From the cell containing the given text, extract its center point as [X, Y] coordinate. 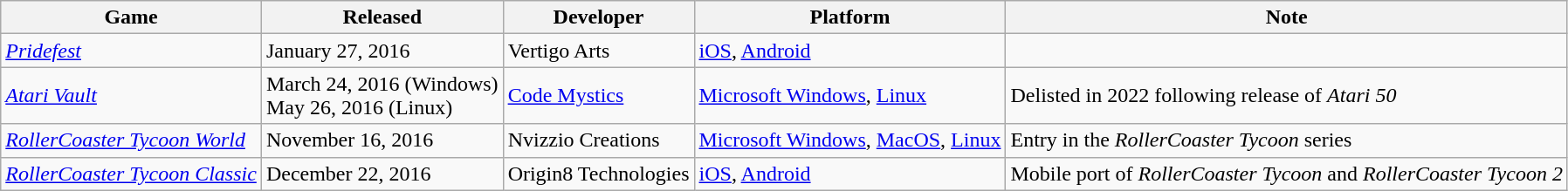
January 27, 2016 [382, 51]
Note [1287, 17]
Origin8 Technologies [599, 174]
Nvizzio Creations [599, 140]
Atari Vault [131, 96]
Released [382, 17]
RollerCoaster Tycoon Classic [131, 174]
Delisted in 2022 following release of Atari 50 [1287, 96]
Pridefest [131, 51]
Game [131, 17]
November 16, 2016 [382, 140]
Platform [850, 17]
December 22, 2016 [382, 174]
Mobile port of RollerCoaster Tycoon and RollerCoaster Tycoon 2 [1287, 174]
Microsoft Windows, MacOS, Linux [850, 140]
Vertigo Arts [599, 51]
Entry in the RollerCoaster Tycoon series [1287, 140]
Code Mystics [599, 96]
Microsoft Windows, Linux [850, 96]
RollerCoaster Tycoon World [131, 140]
Developer [599, 17]
March 24, 2016 (Windows)May 26, 2016 (Linux) [382, 96]
